Identify which cell holds the provided text, then report its [X, Y] central coordinate. 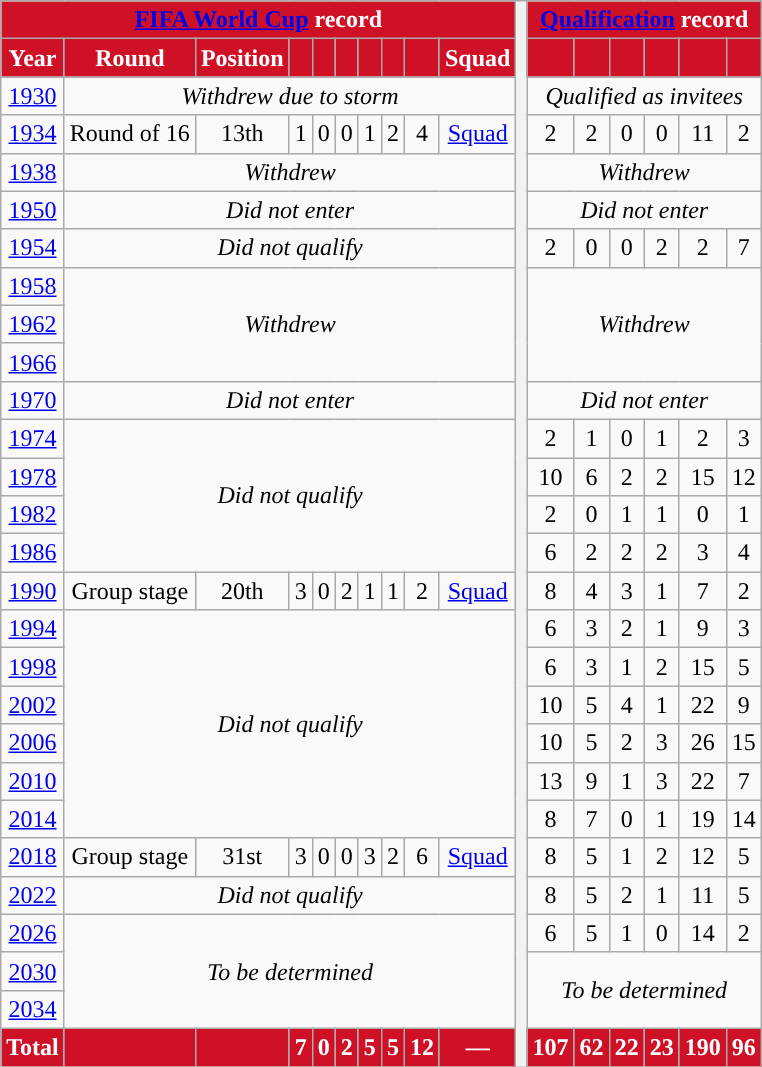
2010 [33, 781]
1970 [33, 400]
2030 [33, 971]
2018 [33, 857]
FIFA World Cup record [258, 20]
2022 [33, 895]
1994 [33, 629]
1950 [33, 210]
2026 [33, 933]
96 [744, 1047]
1982 [33, 515]
23 [662, 1047]
Round [130, 58]
62 [592, 1047]
13th [242, 134]
Qualification record [644, 20]
1930 [33, 96]
26 [702, 743]
1954 [33, 248]
1966 [33, 362]
2002 [33, 705]
2006 [33, 743]
— [477, 1047]
Total [33, 1047]
190 [702, 1047]
1986 [33, 553]
1958 [33, 286]
1998 [33, 667]
1974 [33, 438]
Year [33, 58]
31st [242, 857]
107 [550, 1047]
20th [242, 591]
Withdrew due to storm [290, 96]
13 [550, 781]
Round of 16 [130, 134]
1990 [33, 591]
Qualified as invitees [644, 96]
2034 [33, 1009]
1938 [33, 172]
2014 [33, 819]
19 [702, 819]
Position [242, 58]
1962 [33, 324]
1934 [33, 134]
1978 [33, 477]
